For the text-containing cell, return its midpoint in [X, Y] coordinate format. 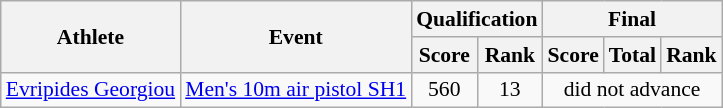
Qualification [476, 19]
Event [296, 36]
13 [510, 90]
did not advance [632, 90]
Total [632, 55]
560 [444, 90]
Men's 10m air pistol SH1 [296, 90]
Athlete [90, 36]
Final [632, 19]
Evripides Georgiou [90, 90]
